Locate the cell with the specified text and output its [x, y] center coordinate. 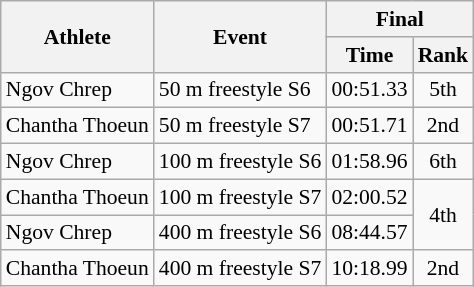
50 m freestyle S7 [240, 126]
100 m freestyle S7 [240, 197]
4th [444, 214]
6th [444, 162]
00:51.33 [369, 90]
Final [400, 19]
08:44.57 [369, 233]
Rank [444, 55]
00:51.71 [369, 126]
100 m freestyle S6 [240, 162]
5th [444, 90]
02:00.52 [369, 197]
Time [369, 55]
400 m freestyle S7 [240, 269]
Athlete [78, 36]
400 m freestyle S6 [240, 233]
Event [240, 36]
10:18.99 [369, 269]
50 m freestyle S6 [240, 90]
01:58.96 [369, 162]
